Find where the given text appears and provide that cell's center as (x, y) coordinate. 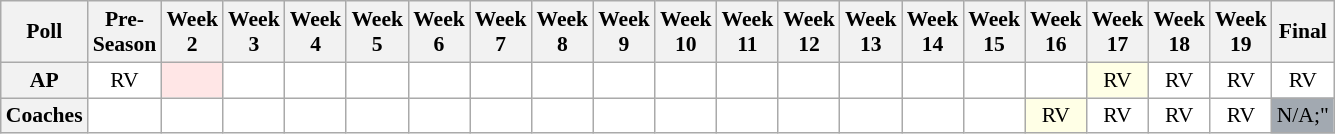
Week3 (254, 32)
Week13 (871, 32)
Week11 (748, 32)
Week19 (1241, 32)
Week15 (994, 32)
Week8 (562, 32)
Week18 (1179, 32)
Coaches (44, 116)
Week10 (686, 32)
Week17 (1118, 32)
Final (1303, 32)
Week4 (316, 32)
AP (44, 80)
Pre-Season (125, 32)
Poll (44, 32)
N/A;" (1303, 116)
Week5 (377, 32)
Week6 (439, 32)
Week14 (933, 32)
Week7 (501, 32)
Week9 (624, 32)
Week16 (1056, 32)
Week12 (809, 32)
Week2 (192, 32)
